Determine the [X, Y] coordinate at the center of the cell enclosing the given text.  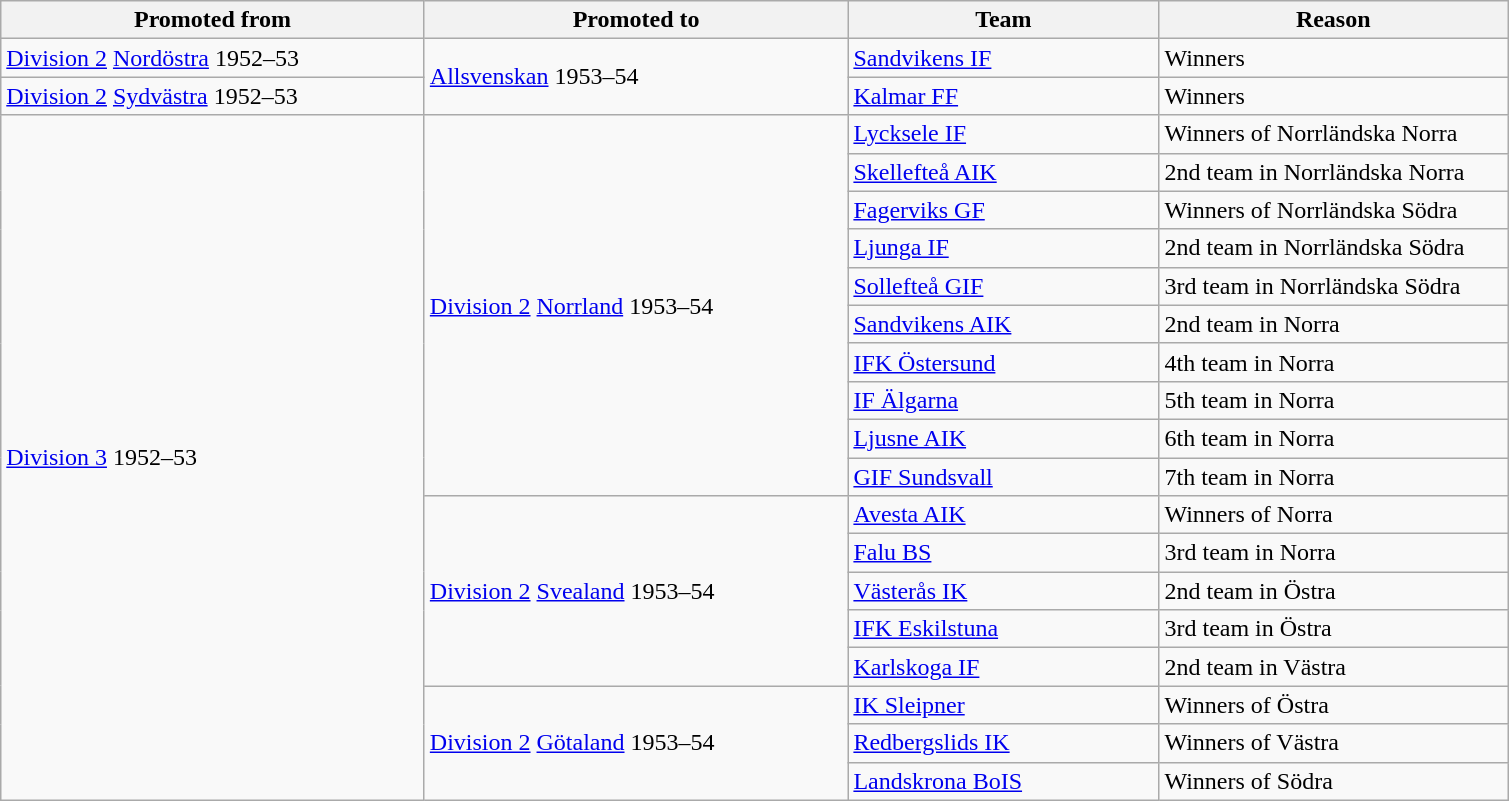
Ljunga IF [1004, 248]
Division 2 Götaland 1953–54 [636, 743]
Landskrona BoIS [1004, 781]
2nd team in Östra [1334, 591]
IFK Östersund [1004, 362]
Winners of Norra [1334, 515]
3rd team in Norra [1334, 553]
Avesta AIK [1004, 515]
6th team in Norra [1334, 438]
3rd team in Östra [1334, 629]
Västerås IK [1004, 591]
Redbergslids IK [1004, 743]
2nd team in Norrländska Södra [1334, 248]
2nd team in Norrländska Norra [1334, 172]
Karlskoga IF [1004, 667]
5th team in Norra [1334, 400]
2nd team in Norra [1334, 324]
Division 2 Sydvästra 1952–53 [213, 96]
Reason [1334, 20]
Falu BS [1004, 553]
Allsvenskan 1953–54 [636, 77]
Lycksele IF [1004, 134]
7th team in Norra [1334, 477]
Sandvikens AIK [1004, 324]
Division 2 Svealand 1953–54 [636, 591]
3rd team in Norrländska Södra [1334, 286]
Winners of Norrländska Norra [1334, 134]
GIF Sundsvall [1004, 477]
Winners of Västra [1334, 743]
Skellefteå AIK [1004, 172]
Division 2 Nordöstra 1952–53 [213, 58]
Promoted to [636, 20]
Ljusne AIK [1004, 438]
4th team in Norra [1334, 362]
2nd team in Västra [1334, 667]
Fagerviks GF [1004, 210]
Kalmar FF [1004, 96]
Winners of Östra [1334, 705]
Sandvikens IF [1004, 58]
Team [1004, 20]
IK Sleipner [1004, 705]
Division 3 1952–53 [213, 458]
Promoted from [213, 20]
Division 2 Norrland 1953–54 [636, 306]
Sollefteå GIF [1004, 286]
IF Älgarna [1004, 400]
IFK Eskilstuna [1004, 629]
Winners of Södra [1334, 781]
Winners of Norrländska Södra [1334, 210]
